For the text-containing cell, return its midpoint in [X, Y] coordinate format. 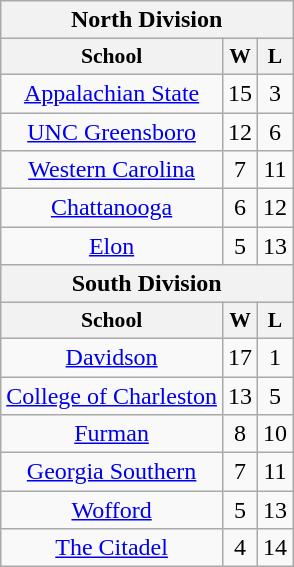
North Division [147, 20]
Western Carolina [112, 170]
South Division [147, 284]
College of Charleston [112, 395]
Furman [112, 434]
10 [276, 434]
Elon [112, 246]
Chattanooga [112, 208]
The Citadel [112, 548]
17 [240, 357]
14 [276, 548]
Appalachian State [112, 93]
Wofford [112, 510]
4 [240, 548]
Georgia Southern [112, 472]
15 [240, 93]
1 [276, 357]
3 [276, 93]
8 [240, 434]
UNC Greensboro [112, 131]
Davidson [112, 357]
